Detect which cell encompasses the target text, then output its (X, Y) center coordinate. 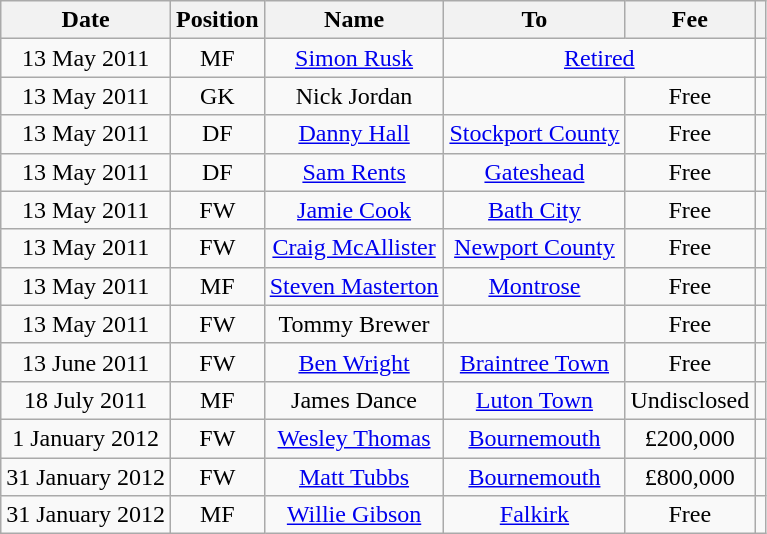
Newport County (534, 248)
£200,000 (690, 438)
Simon Rusk (354, 58)
13 June 2011 (86, 362)
Bath City (534, 210)
Retired (600, 58)
Position (217, 20)
Steven Masterton (354, 286)
Undisclosed (690, 400)
Danny Hall (354, 134)
Wesley Thomas (354, 438)
GK (217, 96)
Name (354, 20)
Fee (690, 20)
Gateshead (534, 172)
Ben Wright (354, 362)
Luton Town (534, 400)
Willie Gibson (354, 515)
Braintree Town (534, 362)
18 July 2011 (86, 400)
Montrose (534, 286)
Sam Rents (354, 172)
Stockport County (534, 134)
Falkirk (534, 515)
To (534, 20)
Jamie Cook (354, 210)
£800,000 (690, 477)
Nick Jordan (354, 96)
1 January 2012 (86, 438)
Matt Tubbs (354, 477)
Tommy Brewer (354, 324)
Date (86, 20)
James Dance (354, 400)
Craig McAllister (354, 248)
